Return the (x, y) coordinate for the center point of the cell that contains the specified text.  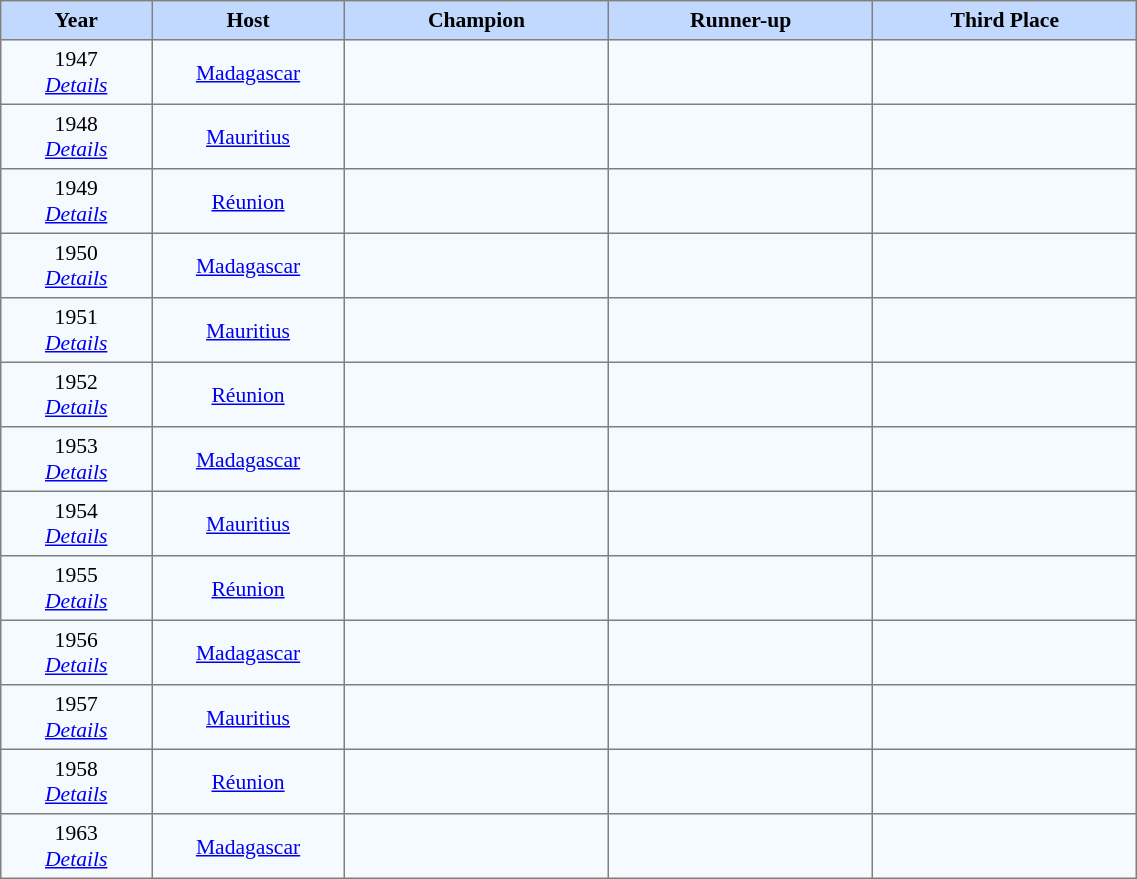
1956 Details (76, 652)
1958 Details (76, 781)
Third Place (1005, 20)
1949 Details (76, 201)
1948 Details (76, 136)
Champion (476, 20)
1951 Details (76, 330)
Runner-up (741, 20)
Year (76, 20)
1947 Details (76, 72)
1957 Details (76, 717)
1955 Details (76, 588)
1953 Details (76, 459)
1963 Details (76, 846)
1952 Details (76, 394)
1954 Details (76, 523)
Host (248, 20)
1950 Details (76, 265)
